Scan for the cell matching the given text and deliver its [x, y] coordinate at center. 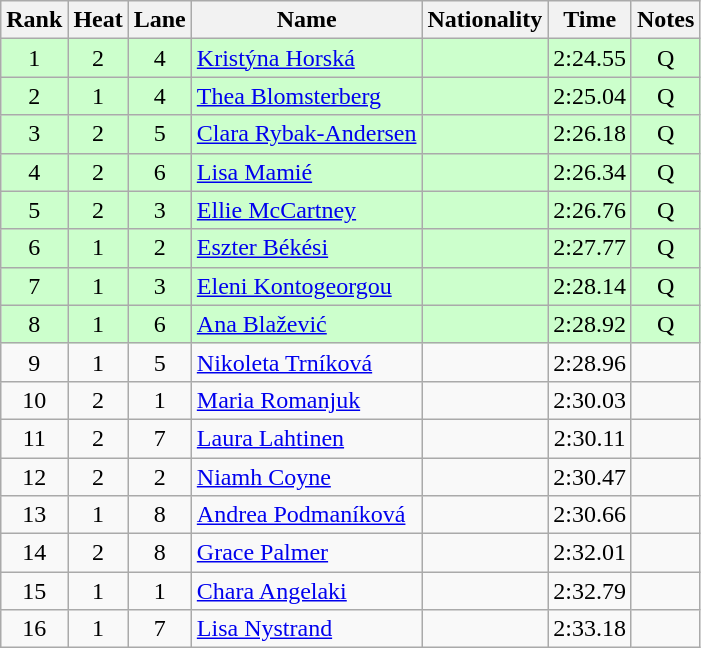
Andrea Podmaníková [306, 515]
2:32.79 [590, 591]
2:26.34 [590, 172]
10 [34, 400]
2:28.96 [590, 362]
Clara Rybak-Andersen [306, 134]
2:30.03 [590, 400]
Ana Blažević [306, 324]
2:28.14 [590, 286]
Eszter Békési [306, 248]
2:27.77 [590, 248]
Nationality [485, 20]
2:26.76 [590, 210]
Thea Blomsterberg [306, 96]
Niamh Coyne [306, 477]
Maria Romanjuk [306, 400]
2:25.04 [590, 96]
Heat [98, 20]
Nikoleta Trníková [306, 362]
Laura Lahtinen [306, 438]
2:32.01 [590, 553]
12 [34, 477]
Time [590, 20]
11 [34, 438]
Chara Angelaki [306, 591]
14 [34, 553]
Lisa Nystrand [306, 629]
Ellie McCartney [306, 210]
2:30.11 [590, 438]
Grace Palmer [306, 553]
2:24.55 [590, 58]
13 [34, 515]
Name [306, 20]
15 [34, 591]
Lane [160, 20]
Rank [34, 20]
2:33.18 [590, 629]
2:30.47 [590, 477]
2:26.18 [590, 134]
16 [34, 629]
Kristýna Horská [306, 58]
Notes [665, 20]
Lisa Mamié [306, 172]
9 [34, 362]
2:30.66 [590, 515]
Eleni Kontogeorgou [306, 286]
2:28.92 [590, 324]
